Find where the given text appears and provide that cell's center as [x, y] coordinate. 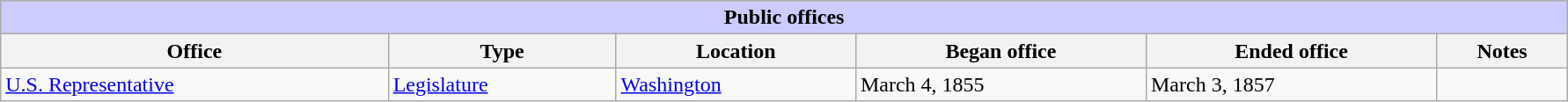
Office [194, 51]
March 4, 1855 [1000, 84]
U.S. Representative [194, 84]
Notes [1503, 51]
March 3, 1857 [1291, 84]
Legislature [502, 84]
Washington [736, 84]
Public offices [785, 18]
Type [502, 51]
Location [736, 51]
Ended office [1291, 51]
Began office [1000, 51]
